Search for the cell housing the specified text and yield its (x, y) center coordinate. 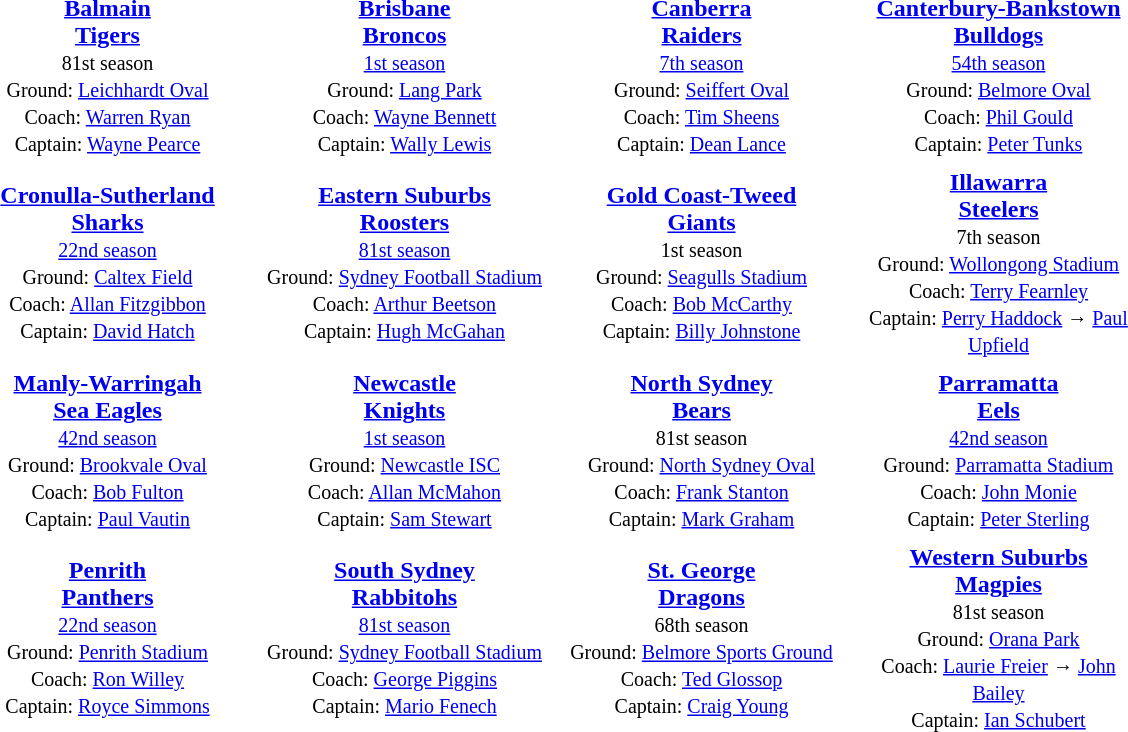
NewcastleKnights1st seasonGround: Newcastle ISC Coach: Allan McMahonCaptain: Sam Stewart (405, 450)
Gold Coast-TweedGiants1st seasonGround: Seagulls Stadium Coach: Bob McCarthyCaptain: Billy Johnstone (701, 263)
Eastern SuburbsRoosters81st seasonGround: Sydney Football Stadium Coach: Arthur BeetsonCaptain: Hugh McGahan (405, 263)
North SydneyBears81st seasonGround: North Sydney Oval Coach: Frank StantonCaptain: Mark Graham (701, 450)
